Return (X, Y) of the center of cell containing provided text 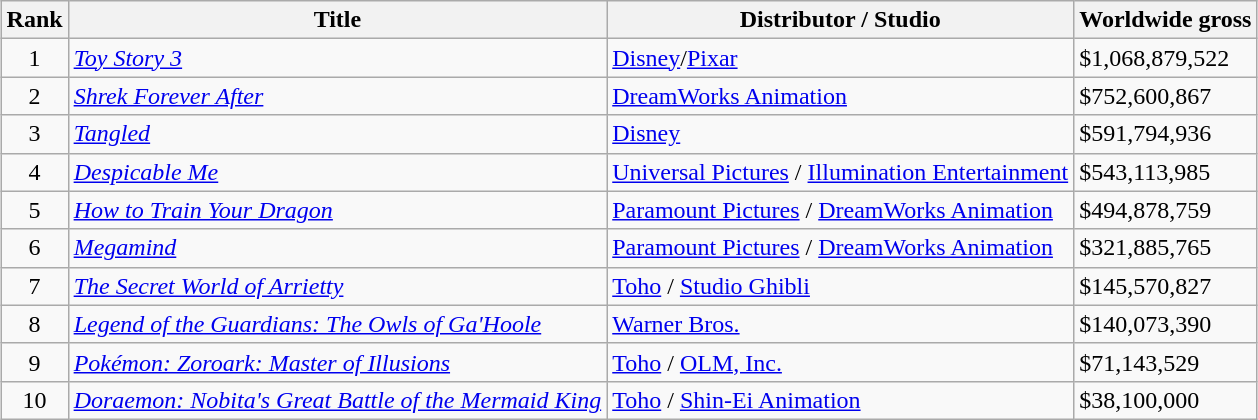
8 (34, 324)
$321,885,765 (1166, 248)
Disney/Pixar (840, 58)
$543,113,985 (1166, 172)
10 (34, 400)
Pokémon: Zoroark: Master of Illusions (338, 362)
7 (34, 286)
DreamWorks Animation (840, 96)
Legend of the Guardians: The Owls of Ga'Hoole (338, 324)
$1,068,879,522 (1166, 58)
Doraemon: Nobita's Great Battle of the Mermaid King (338, 400)
Title (338, 20)
4 (34, 172)
$752,600,867 (1166, 96)
Despicable Me (338, 172)
3 (34, 134)
$38,100,000 (1166, 400)
$145,570,827 (1166, 286)
Megamind (338, 248)
2 (34, 96)
Toho / Studio Ghibli (840, 286)
Toho / OLM, Inc. (840, 362)
$494,878,759 (1166, 210)
Worldwide gross (1166, 20)
1 (34, 58)
$591,794,936 (1166, 134)
$71,143,529 (1166, 362)
Toy Story 3 (338, 58)
Tangled (338, 134)
Toho / Shin-Ei Animation (840, 400)
Rank (34, 20)
Disney (840, 134)
Distributor / Studio (840, 20)
Shrek Forever After (338, 96)
Warner Bros. (840, 324)
9 (34, 362)
The Secret World of Arrietty (338, 286)
6 (34, 248)
Universal Pictures / Illumination Entertainment (840, 172)
How to Train Your Dragon (338, 210)
5 (34, 210)
$140,073,390 (1166, 324)
